Capture the cell that displays the provided text and extract its (x, y) central coordinate. 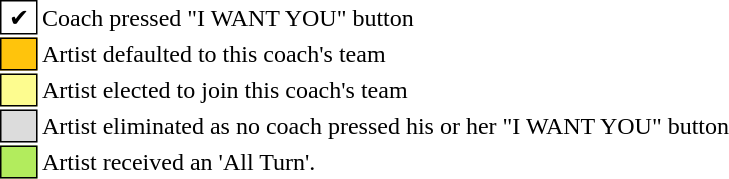
✔ (19, 17)
